Return [X, Y] of the center of cell containing provided text 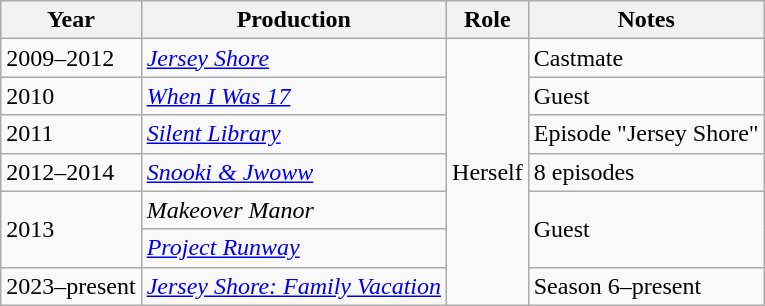
2011 [71, 134]
Jersey Shore [294, 58]
2013 [71, 229]
Snooki & Jwoww [294, 172]
Jersey Shore: Family Vacation [294, 286]
Herself [488, 172]
2023–present [71, 286]
Castmate [646, 58]
Notes [646, 20]
Episode "Jersey Shore" [646, 134]
Makeover Manor [294, 210]
When I Was 17 [294, 96]
2010 [71, 96]
2009–2012 [71, 58]
Silent Library [294, 134]
8 episodes [646, 172]
Season 6–present [646, 286]
2012–2014 [71, 172]
Production [294, 20]
Project Runway [294, 248]
Role [488, 20]
Year [71, 20]
